Capture the cell that displays the provided text and extract its (X, Y) central coordinate. 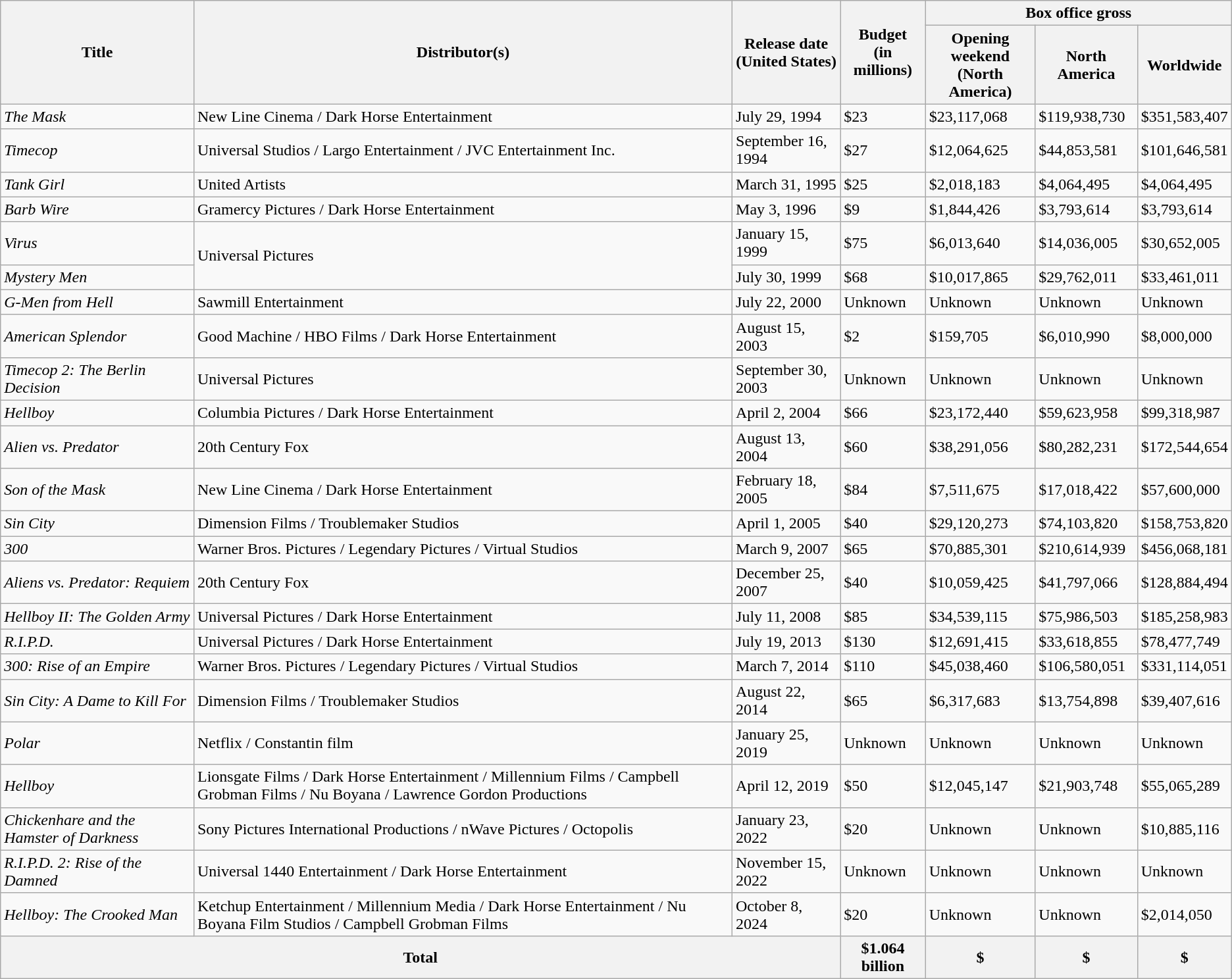
$85 (883, 616)
Distributor(s) (463, 53)
$27 (883, 150)
April 12, 2019 (786, 786)
$84 (883, 489)
Polar (97, 743)
$23,117,068 (981, 116)
$75 (883, 243)
$78,477,749 (1185, 641)
$10,059,425 (981, 583)
American Splendor (97, 336)
$119,938,730 (1086, 116)
Timecop (97, 150)
May 3, 1996 (786, 209)
$74,103,820 (1086, 524)
$1.064 billion (883, 957)
Columbia Pictures / Dark Horse Entertainment (463, 413)
July 19, 2013 (786, 641)
United Artists (463, 184)
$130 (883, 641)
Universal 1440 Entertainment / Dark Horse Entertainment (463, 871)
$7,511,675 (981, 489)
August 15, 2003 (786, 336)
$39,407,616 (1185, 700)
$110 (883, 666)
July 29, 1994 (786, 116)
Opening weekend (North America) (981, 64)
$6,013,640 (981, 243)
Box office gross (1078, 13)
$34,539,115 (981, 616)
September 16, 1994 (786, 150)
$185,258,983 (1185, 616)
Gramercy Pictures / Dark Horse Entertainment (463, 209)
$75,986,503 (1086, 616)
$128,884,494 (1185, 583)
$70,885,301 (981, 549)
$9 (883, 209)
$30,652,005 (1185, 243)
$57,600,000 (1185, 489)
R.I.P.D. (97, 641)
Barb Wire (97, 209)
February 18, 2005 (786, 489)
$55,065,289 (1185, 786)
Sin City: A Dame to Kill For (97, 700)
April 2, 2004 (786, 413)
R.I.P.D. 2: Rise of the Damned (97, 871)
Worldwide (1185, 64)
$351,583,407 (1185, 116)
Sin City (97, 524)
Total (421, 957)
G-Men from Hell (97, 302)
Virus (97, 243)
$101,646,581 (1185, 150)
$23,172,440 (981, 413)
March 31, 1995 (786, 184)
July 22, 2000 (786, 302)
$33,461,011 (1185, 277)
$10,017,865 (981, 277)
$210,614,939 (1086, 549)
$50 (883, 786)
Lionsgate Films / Dark Horse Entertainment / Millennium Films / Campbell Grobman Films / Nu Boyana / Lawrence Gordon Productions (463, 786)
March 9, 2007 (786, 549)
$44,853,581 (1086, 150)
$45,038,460 (981, 666)
$456,068,181 (1185, 549)
Sawmill Entertainment (463, 302)
$29,120,273 (981, 524)
$1,844,426 (981, 209)
$331,114,051 (1185, 666)
Tank Girl (97, 184)
August 13, 2004 (786, 446)
Alien vs. Predator (97, 446)
Aliens vs. Predator: Requiem (97, 583)
September 30, 2003 (786, 379)
March 7, 2014 (786, 666)
$2,018,183 (981, 184)
$80,282,231 (1086, 446)
$38,291,056 (981, 446)
$6,010,990 (1086, 336)
$6,317,683 (981, 700)
$66 (883, 413)
January 25, 2019 (786, 743)
$59,623,958 (1086, 413)
300 (97, 549)
$13,754,898 (1086, 700)
$2 (883, 336)
300: Rise of an Empire (97, 666)
Budget (in millions) (883, 53)
$25 (883, 184)
April 1, 2005 (786, 524)
$23 (883, 116)
$159,705 (981, 336)
Ketchup Entertainment / Millennium Media / Dark Horse Entertainment / Nu Boyana Film Studios / Campbell Grobman Films (463, 915)
November 15, 2022 (786, 871)
August 22, 2014 (786, 700)
Title (97, 53)
$21,903,748 (1086, 786)
$12,691,415 (981, 641)
January 23, 2022 (786, 829)
$10,885,116 (1185, 829)
$14,036,005 (1086, 243)
$12,064,625 (981, 150)
Universal Studios / Largo Entertainment / JVC Entertainment Inc. (463, 150)
Release date (United States) (786, 53)
December 25, 2007 (786, 583)
$99,318,987 (1185, 413)
Hellboy II: The Golden Army (97, 616)
$41,797,066 (1086, 583)
Chickenhare and the Hamster of Darkness (97, 829)
$158,753,820 (1185, 524)
July 11, 2008 (786, 616)
October 8, 2024 (786, 915)
$60 (883, 446)
January 15, 1999 (786, 243)
$8,000,000 (1185, 336)
$68 (883, 277)
$172,544,654 (1185, 446)
The Mask (97, 116)
$106,580,051 (1086, 666)
Good Machine / HBO Films / Dark Horse Entertainment (463, 336)
Hellboy: The Crooked Man (97, 915)
Timecop 2: The Berlin Decision (97, 379)
$29,762,011 (1086, 277)
Sony Pictures International Productions / nWave Pictures / Octopolis (463, 829)
Mystery Men (97, 277)
Son of the Mask (97, 489)
Netflix / Constantin film (463, 743)
$2,014,050 (1185, 915)
$17,018,422 (1086, 489)
$33,618,855 (1086, 641)
July 30, 1999 (786, 277)
North America (1086, 64)
$12,045,147 (981, 786)
